Find where the given text appears and provide that cell's center as [x, y] coordinate. 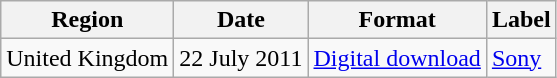
Label [521, 20]
Date [241, 20]
22 July 2011 [241, 58]
Region [88, 20]
Sony [521, 58]
Digital download [397, 58]
Format [397, 20]
United Kingdom [88, 58]
